Provide the (x, y) coordinate of the cell's center where the given text is located.  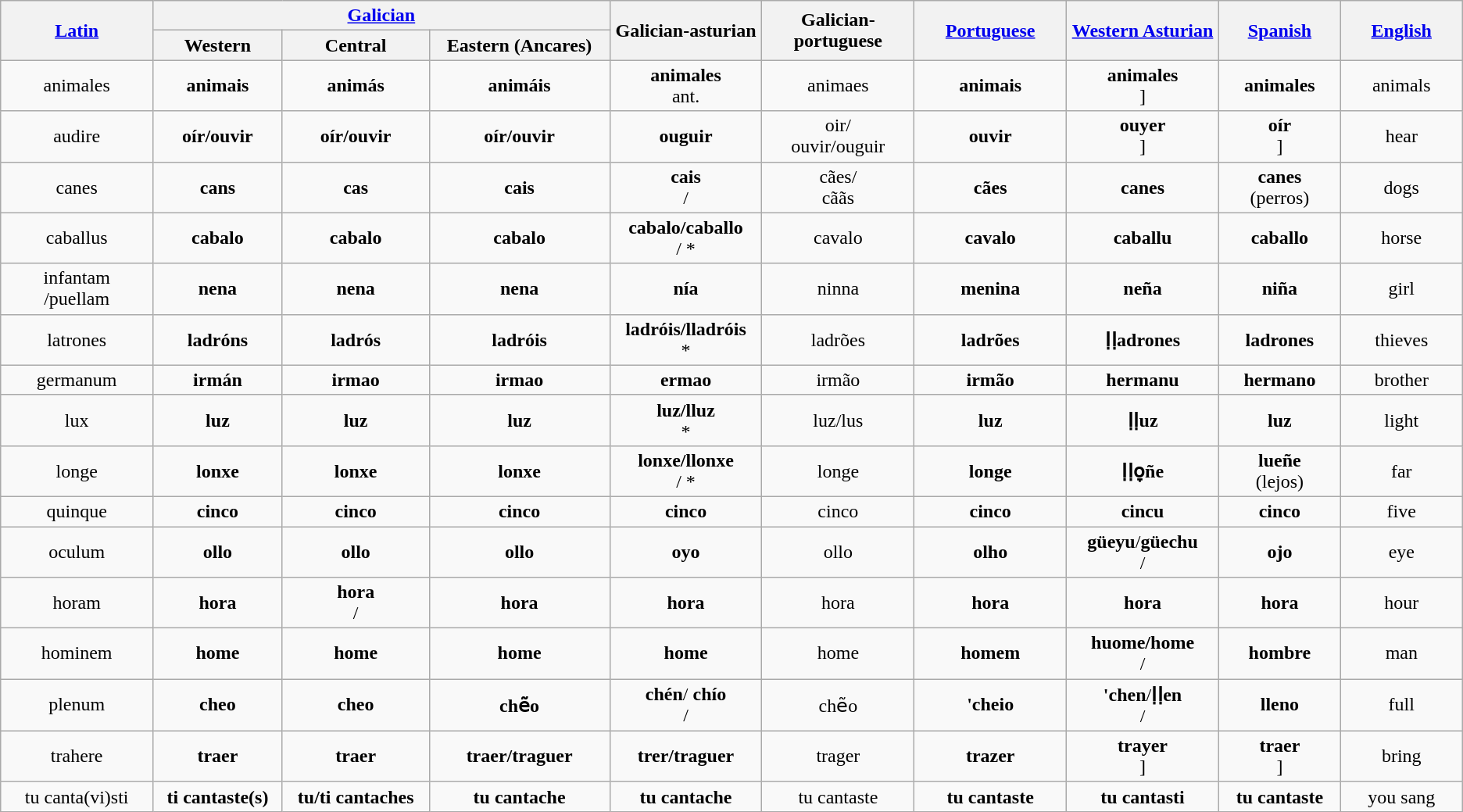
olho (991, 552)
ladrones (1279, 339)
trer/traguer (686, 757)
ladróis/lladróis * (686, 339)
huome/home/ (1143, 653)
Spanish (1279, 30)
Western Asturian (1143, 30)
Portuguese (991, 30)
animales ant. (686, 86)
ladrós (356, 339)
cans (218, 188)
animals (1401, 86)
Galician- portuguese (838, 30)
cincu (1143, 511)
Western (218, 45)
girl (1401, 289)
eye (1401, 552)
trayer] (1143, 757)
ouyer ] (1143, 136)
ladróns (218, 339)
ouguir (686, 136)
animaes (838, 86)
oyo (686, 552)
luz/lus (838, 420)
oír ] (1279, 136)
English (1401, 30)
'chen/ỊỊen/ (1143, 705)
traer/traguer (519, 757)
traer] (1279, 757)
nía (686, 289)
cães (991, 188)
neña (1143, 289)
ouvir (991, 136)
hour (1401, 603)
oculum (77, 552)
tu cantasti (1143, 796)
cas (356, 188)
ỊỊo̞ñe (1143, 470)
dogs (1401, 188)
cães/cããs (838, 188)
animales ] (1143, 86)
niña (1279, 289)
latrones (77, 339)
infantam/puellam (77, 289)
bring (1401, 757)
hora/ (356, 603)
chén/ chío/ (686, 705)
cais / (686, 188)
cabalo/caballo / * (686, 238)
homem (991, 653)
trager (838, 757)
trazer (991, 757)
ninna (838, 289)
ỊỊadrones (1143, 339)
Galician-asturian (686, 30)
irmán (218, 380)
brother (1401, 380)
'cheio (991, 705)
ladróis (519, 339)
full (1401, 705)
lueñe (lejos) (1279, 470)
oir/ouvir/ouguir (838, 136)
horam (77, 603)
ỊỊuz (1143, 420)
luz/lluz * (686, 420)
hermanu (1143, 380)
plenum (77, 705)
hominem (77, 653)
lleno (1279, 705)
Central (356, 45)
thieves (1401, 339)
light (1401, 420)
menina (991, 289)
caballus (77, 238)
horse (1401, 238)
caballo (1279, 238)
man (1401, 653)
far (1401, 470)
tu canta(vi)sti (77, 796)
hombre (1279, 653)
you sang (1401, 796)
Galician (381, 16)
lonxe/llonxe/ * (686, 470)
hermano (1279, 380)
animáis (519, 86)
hear (1401, 136)
caballu (1143, 238)
lux (77, 420)
quinque (77, 511)
Latin (77, 30)
Eastern (Ancares) (519, 45)
audire (77, 136)
germanum (77, 380)
canes (perros) (1279, 188)
ojo (1279, 552)
trahere (77, 757)
ermao (686, 380)
animás (356, 86)
five (1401, 511)
güeyu/güechu/ (1143, 552)
ti cantaste(s) (218, 796)
tu/ti cantaches (356, 796)
cais (519, 188)
